Return (x, y) of the center of cell containing provided text 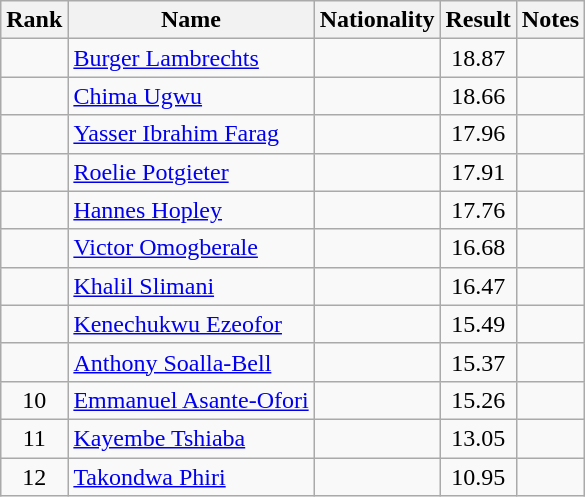
15.26 (478, 400)
17.91 (478, 172)
13.05 (478, 438)
16.47 (478, 286)
Anthony Soalla-Bell (191, 362)
Chima Ugwu (191, 96)
Khalil Slimani (191, 286)
17.96 (478, 134)
17.76 (478, 210)
Nationality (377, 20)
10 (34, 400)
Name (191, 20)
Hannes Hopley (191, 210)
Yasser Ibrahim Farag (191, 134)
10.95 (478, 477)
Kayembe Tshiaba (191, 438)
Kenechukwu Ezeofor (191, 324)
12 (34, 477)
Result (478, 20)
18.66 (478, 96)
15.49 (478, 324)
Emmanuel Asante-Ofori (191, 400)
Victor Omogberale (191, 248)
Burger Lambrechts (191, 58)
18.87 (478, 58)
15.37 (478, 362)
16.68 (478, 248)
Rank (34, 20)
Notes (550, 20)
11 (34, 438)
Roelie Potgieter (191, 172)
Takondwa Phiri (191, 477)
